Locate the cell with the specified text and output its (X, Y) center coordinate. 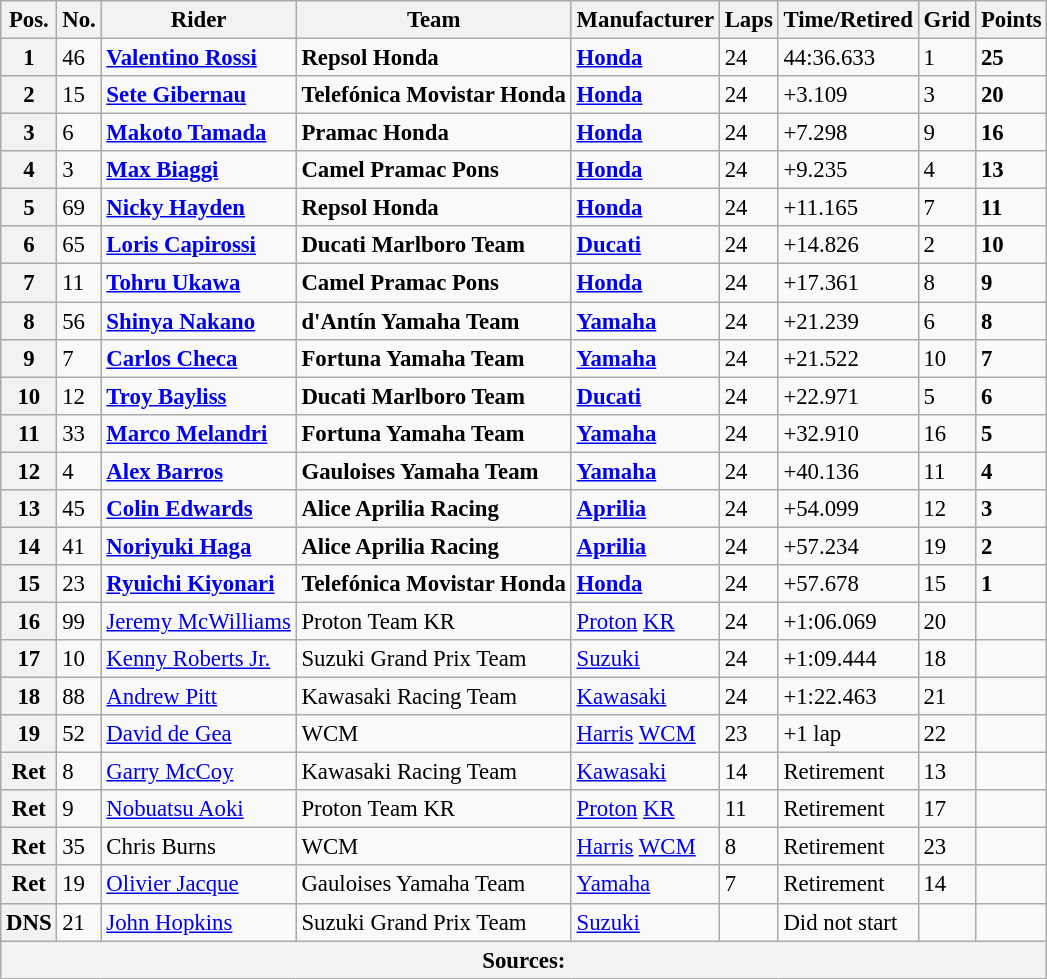
+1:22.463 (848, 697)
+40.136 (848, 471)
88 (79, 697)
Noriyuki Haga (198, 546)
Grid (946, 20)
Garry McCoy (198, 772)
Manufacturer (645, 20)
Tohru Ukawa (198, 283)
Did not start (848, 922)
Carlos Checa (198, 358)
+1:09.444 (848, 659)
d'Antín Yamaha Team (434, 321)
Points (1012, 20)
Loris Capirossi (198, 245)
Colin Edwards (198, 509)
Andrew Pitt (198, 697)
+21.239 (848, 321)
Time/Retired (848, 20)
25 (1012, 58)
Ryuichi Kiyonari (198, 584)
+1:06.069 (848, 621)
45 (79, 509)
John Hopkins (198, 922)
Nobuatsu Aoki (198, 809)
52 (79, 734)
Pramac Honda (434, 133)
Olivier Jacque (198, 885)
+11.165 (848, 208)
Team (434, 20)
Rider (198, 20)
Alex Barros (198, 471)
22 (946, 734)
Kenny Roberts Jr. (198, 659)
+17.361 (848, 283)
Makoto Tamada (198, 133)
99 (79, 621)
46 (79, 58)
35 (79, 847)
Troy Bayliss (198, 396)
+3.109 (848, 95)
+22.971 (848, 396)
65 (79, 245)
Nicky Hayden (198, 208)
+57.678 (848, 584)
+54.099 (848, 509)
Sete Gibernau (198, 95)
Laps (748, 20)
+21.522 (848, 358)
Marco Melandri (198, 433)
+14.826 (848, 245)
Shinya Nakano (198, 321)
Chris Burns (198, 847)
Max Biaggi (198, 170)
Pos. (29, 20)
+1 lap (848, 734)
Sources: (524, 960)
+9.235 (848, 170)
+7.298 (848, 133)
69 (79, 208)
44:36.633 (848, 58)
No. (79, 20)
41 (79, 546)
DNS (29, 922)
+57.234 (848, 546)
+32.910 (848, 433)
David de Gea (198, 734)
56 (79, 321)
Jeremy McWilliams (198, 621)
Valentino Rossi (198, 58)
33 (79, 433)
